Scan for the cell matching the given text and deliver its (X, Y) coordinate at center. 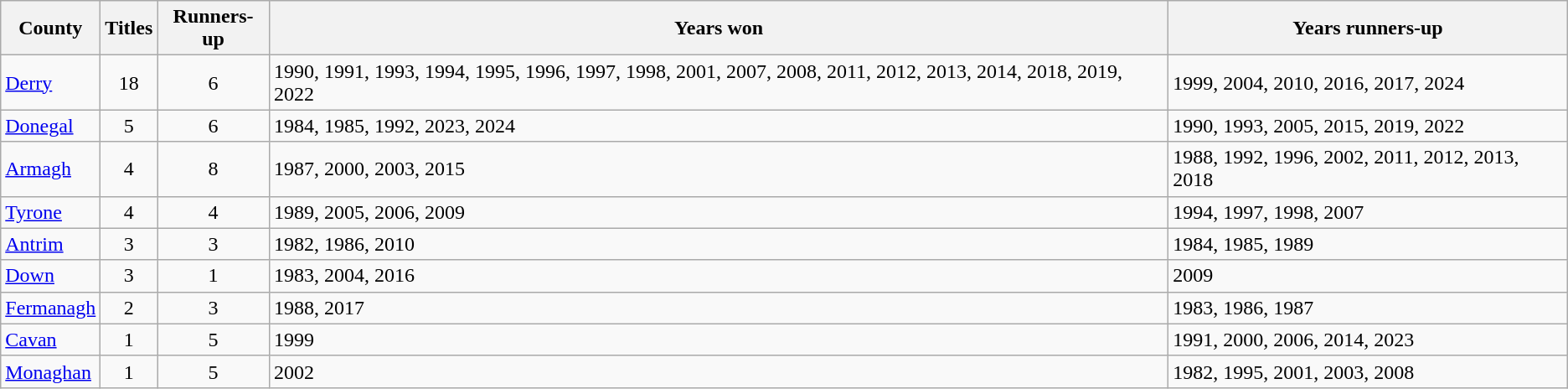
1982, 1986, 2010 (719, 244)
1999, 2004, 2010, 2016, 2017, 2024 (1368, 82)
Armagh (50, 169)
Runners-up (214, 29)
Titles (129, 29)
1984, 1985, 1989 (1368, 244)
Derry (50, 82)
1988, 1992, 1996, 2002, 2011, 2012, 2013, 2018 (1368, 169)
Fermanagh (50, 308)
1989, 2005, 2006, 2009 (719, 212)
1983, 1986, 1987 (1368, 308)
1988, 2017 (719, 308)
1990, 1991, 1993, 1994, 1995, 1996, 1997, 1998, 2001, 2007, 2008, 2011, 2012, 2013, 2014, 2018, 2019, 2022 (719, 82)
8 (214, 169)
1994, 1997, 1998, 2007 (1368, 212)
1990, 1993, 2005, 2015, 2019, 2022 (1368, 126)
Donegal (50, 126)
1984, 1985, 1992, 2023, 2024 (719, 126)
Years runners-up (1368, 29)
1991, 2000, 2006, 2014, 2023 (1368, 340)
18 (129, 82)
2 (129, 308)
County (50, 29)
Antrim (50, 244)
2002 (719, 371)
1999 (719, 340)
Cavan (50, 340)
Down (50, 276)
1983, 2004, 2016 (719, 276)
Years won (719, 29)
2009 (1368, 276)
Tyrone (50, 212)
Monaghan (50, 371)
1987, 2000, 2003, 2015 (719, 169)
1982, 1995, 2001, 2003, 2008 (1368, 371)
